Provide the (x, y) coordinate of the cell's center where the given text is located.  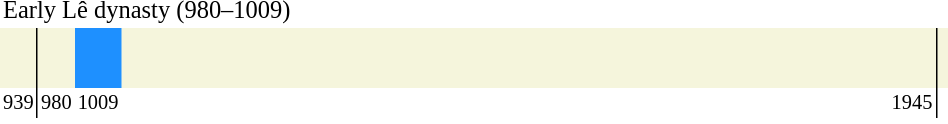
1009 (98, 103)
1945 (528, 103)
939 (19, 103)
980 (56, 103)
